Identify which cell holds the provided text, then report its [X, Y] central coordinate. 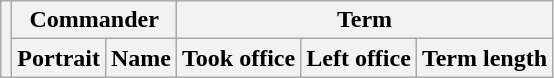
Took office [239, 58]
Portrait [59, 58]
Left office [359, 58]
Name [140, 58]
Term [365, 20]
Term length [484, 58]
Commander [94, 20]
